Return the [x, y] coordinate for the center point of the cell that contains the specified text.  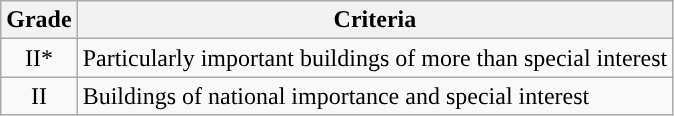
II* [39, 58]
Buildings of national importance and special interest [375, 96]
Grade [39, 20]
Particularly important buildings of more than special interest [375, 58]
Criteria [375, 20]
II [39, 96]
